Capture the cell that displays the provided text and extract its (X, Y) central coordinate. 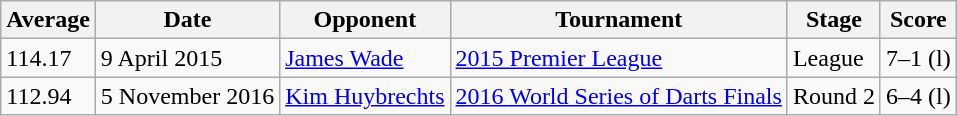
Average (48, 20)
League (834, 58)
6–4 (l) (918, 96)
James Wade (365, 58)
112.94 (48, 96)
Stage (834, 20)
Opponent (365, 20)
Tournament (618, 20)
2016 World Series of Darts Finals (618, 96)
9 April 2015 (187, 58)
Score (918, 20)
114.17 (48, 58)
Round 2 (834, 96)
2015 Premier League (618, 58)
5 November 2016 (187, 96)
Kim Huybrechts (365, 96)
Date (187, 20)
7–1 (l) (918, 58)
